From the cell containing the given text, extract its center point as [X, Y] coordinate. 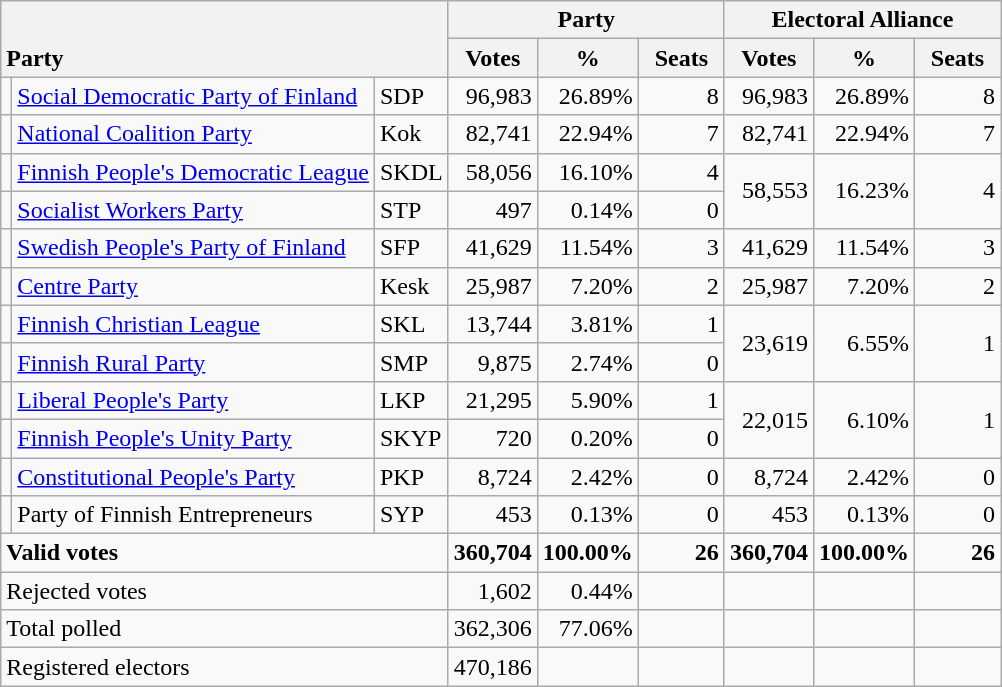
9,875 [492, 362]
Valid votes [224, 553]
1,602 [492, 591]
Liberal People's Party [194, 400]
Registered electors [224, 667]
Constitutional People's Party [194, 477]
6.10% [864, 419]
LKP [411, 400]
470,186 [492, 667]
22,015 [768, 419]
720 [492, 438]
13,744 [492, 324]
PKP [411, 477]
Swedish People's Party of Finland [194, 248]
Socialist Workers Party [194, 210]
Finnish Rural Party [194, 362]
3.81% [588, 324]
0.44% [588, 591]
16.23% [864, 191]
National Coalition Party [194, 134]
Social Democratic Party of Finland [194, 96]
Centre Party [194, 286]
497 [492, 210]
Kesk [411, 286]
SDP [411, 96]
362,306 [492, 629]
SKYP [411, 438]
Party of Finnish Entrepreneurs [194, 515]
5.90% [588, 400]
SFP [411, 248]
21,295 [492, 400]
6.55% [864, 343]
2.74% [588, 362]
Rejected votes [224, 591]
77.06% [588, 629]
Kok [411, 134]
Total polled [224, 629]
16.10% [588, 172]
58,056 [492, 172]
STP [411, 210]
SKDL [411, 172]
SKL [411, 324]
SMP [411, 362]
58,553 [768, 191]
Finnish Christian League [194, 324]
Electoral Alliance [862, 20]
0.14% [588, 210]
23,619 [768, 343]
SYP [411, 515]
Finnish People's Democratic League [194, 172]
0.20% [588, 438]
Finnish People's Unity Party [194, 438]
